Determine the (X, Y) coordinate at the center of the cell enclosing the given text.  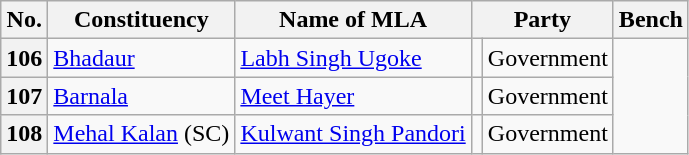
Labh Singh Ugoke (353, 58)
106 (24, 58)
Party (542, 20)
Constituency (142, 20)
Mehal Kalan (SC) (142, 134)
No. (24, 20)
Name of MLA (353, 20)
108 (24, 134)
Barnala (142, 96)
107 (24, 96)
Bench (650, 20)
Bhadaur (142, 58)
Meet Hayer (353, 96)
Kulwant Singh Pandori (353, 134)
